Locate the cell with the specified text and output its (X, Y) center coordinate. 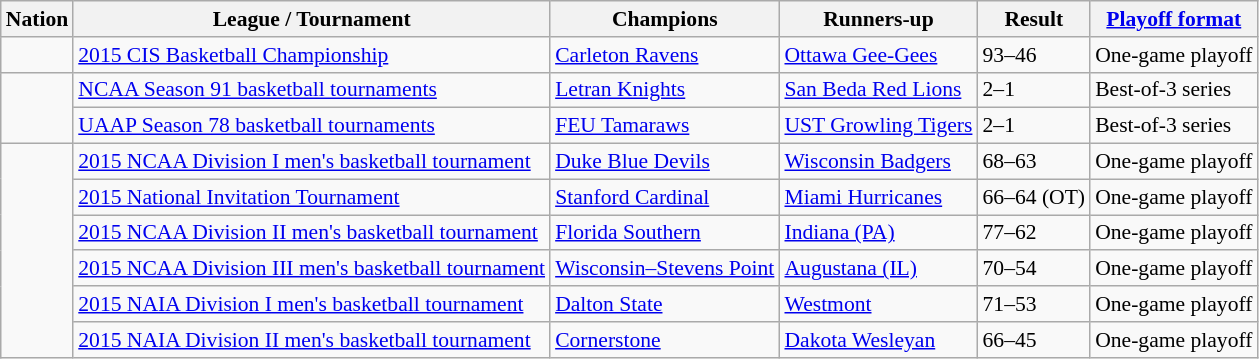
Wisconsin Badgers (878, 162)
2015 NAIA Division I men's basketball tournament (312, 304)
2015 National Invitation Tournament (312, 197)
San Beda Red Lions (878, 90)
93–46 (1034, 55)
2015 NCAA Division I men's basketball tournament (312, 162)
66–45 (1034, 340)
Result (1034, 19)
NCAA Season 91 basketball tournaments (312, 90)
66–64 (OT) (1034, 197)
2015 NCAA Division II men's basketball tournament (312, 233)
70–54 (1034, 269)
2015 CIS Basketball Championship (312, 55)
Playoff format (1174, 19)
68–63 (1034, 162)
Nation (37, 19)
Augustana (IL) (878, 269)
Ottawa Gee-Gees (878, 55)
2015 NCAA Division III men's basketball tournament (312, 269)
Stanford Cardinal (664, 197)
Wisconsin–Stevens Point (664, 269)
UST Growling Tigers (878, 126)
Westmont (878, 304)
Florida Southern (664, 233)
Champions (664, 19)
Letran Knights (664, 90)
Miami Hurricanes (878, 197)
Cornerstone (664, 340)
League / Tournament (312, 19)
Dalton State (664, 304)
77–62 (1034, 233)
Runners-up (878, 19)
2015 NAIA Division II men's basketball tournament (312, 340)
UAAP Season 78 basketball tournaments (312, 126)
71–53 (1034, 304)
Dakota Wesleyan (878, 340)
FEU Tamaraws (664, 126)
Carleton Ravens (664, 55)
Indiana (PA) (878, 233)
Duke Blue Devils (664, 162)
